Pinpoint the cell where the given text exists, returning its [X, Y] midpoint coordinate. 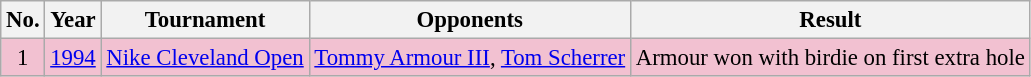
Nike Cleveland Open [205, 58]
Tournament [205, 20]
Result [830, 20]
Armour won with birdie on first extra hole [830, 58]
1 [23, 58]
No. [23, 20]
1994 [73, 58]
Year [73, 20]
Opponents [470, 20]
Tommy Armour III, Tom Scherrer [470, 58]
